Capture the cell that displays the provided text and extract its [x, y] central coordinate. 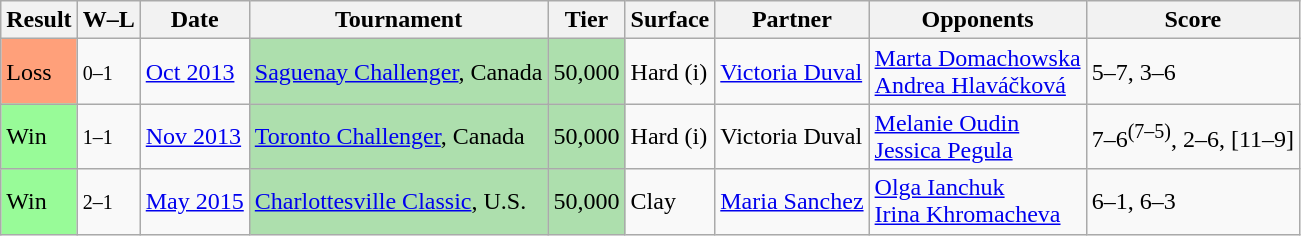
Toronto Challenger, Canada [398, 136]
Opponents [978, 20]
Loss [39, 72]
Charlottesville Classic, U.S. [398, 202]
Saguenay Challenger, Canada [398, 72]
2–1 [108, 202]
6–1, 6–3 [1192, 202]
W–L [108, 20]
Clay [670, 202]
Oct 2013 [194, 72]
Melanie Oudin Jessica Pegula [978, 136]
Score [1192, 20]
Partner [792, 20]
1–1 [108, 136]
Surface [670, 20]
Maria Sanchez [792, 202]
Tournament [398, 20]
Date [194, 20]
7–6(7–5), 2–6, [11–9] [1192, 136]
Tier [586, 20]
Marta Domachowska Andrea Hlaváčková [978, 72]
Olga Ianchuk Irina Khromacheva [978, 202]
Result [39, 20]
5–7, 3–6 [1192, 72]
Nov 2013 [194, 136]
0–1 [108, 72]
May 2015 [194, 202]
